Return the (X, Y) coordinate for the center point of the cell that contains the specified text.  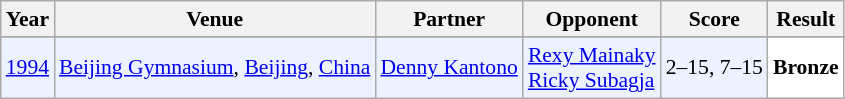
Year (28, 19)
Venue (214, 19)
1994 (28, 68)
Result (806, 19)
Beijing Gymnasium, Beijing, China (214, 68)
Opponent (592, 19)
2–15, 7–15 (714, 68)
Denny Kantono (448, 68)
Bronze (806, 68)
Rexy Mainaky Ricky Subagja (592, 68)
Score (714, 19)
Partner (448, 19)
